Identify which cell holds the provided text, then report its (X, Y) central coordinate. 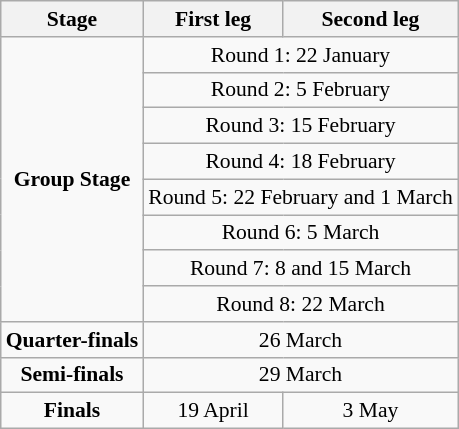
Second leg (370, 19)
Round 4: 18 February (300, 162)
3 May (370, 411)
Finals (72, 411)
Stage (72, 19)
Group Stage (72, 180)
26 March (300, 340)
Round 3: 15 February (300, 126)
Round 1: 22 January (300, 55)
Round 8: 22 March (300, 304)
Semi-finals (72, 375)
Round 5: 22 February and 1 March (300, 197)
Round 2: 5 February (300, 90)
Round 7: 8 and 15 March (300, 269)
29 March (300, 375)
Round 6: 5 March (300, 233)
19 April (213, 411)
First leg (213, 19)
Quarter-finals (72, 340)
